Find where the given text appears and provide that cell's center as [X, Y] coordinate. 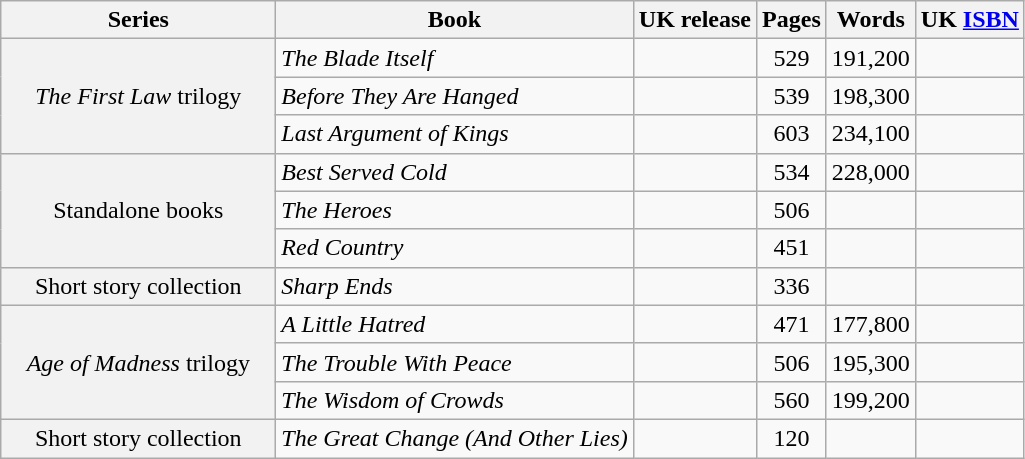
560 [792, 400]
UK ISBN [970, 20]
Words [870, 20]
Best Served Cold [454, 172]
195,300 [870, 362]
529 [792, 58]
199,200 [870, 400]
534 [792, 172]
Last Argument of Kings [454, 134]
120 [792, 438]
A Little Hatred [454, 324]
603 [792, 134]
Series [138, 20]
177,800 [870, 324]
The Great Change (And Other Lies) [454, 438]
Pages [792, 20]
Red Country [454, 248]
Standalone books [138, 210]
Sharp Ends [454, 286]
471 [792, 324]
The Heroes [454, 210]
451 [792, 248]
The Wisdom of Crowds [454, 400]
Book [454, 20]
234,100 [870, 134]
Age of Madness trilogy [138, 362]
The First Law trilogy [138, 96]
539 [792, 96]
336 [792, 286]
198,300 [870, 96]
228,000 [870, 172]
Before They Are Hanged [454, 96]
UK release [694, 20]
The Blade Itself [454, 58]
The Trouble With Peace [454, 362]
191,200 [870, 58]
